Pinpoint the cell where the given text exists, returning its (x, y) midpoint coordinate. 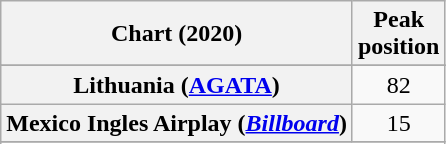
Lithuania (AGATA) (177, 85)
15 (398, 123)
Mexico Ingles Airplay (Billboard) (177, 123)
Peakposition (398, 34)
82 (398, 85)
Chart (2020) (177, 34)
